Pinpoint the cell where the given text exists, returning its (X, Y) midpoint coordinate. 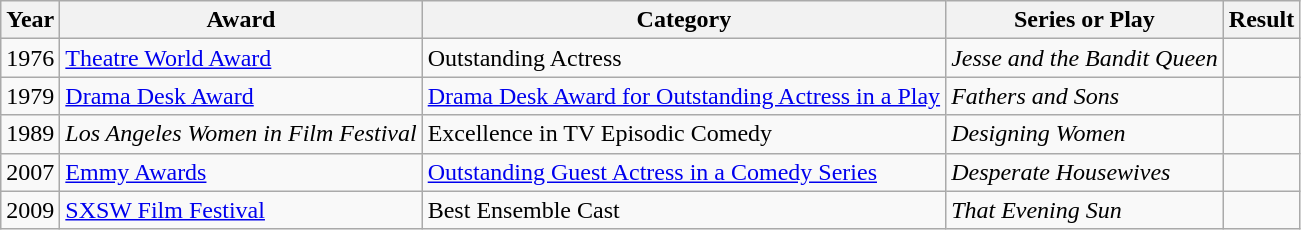
Emmy Awards (241, 172)
Outstanding Guest Actress in a Comedy Series (684, 172)
Result (1261, 20)
1976 (30, 58)
Outstanding Actress (684, 58)
Excellence in TV Episodic Comedy (684, 134)
Drama Desk Award (241, 96)
Desperate Housewives (1085, 172)
Designing Women (1085, 134)
2007 (30, 172)
Best Ensemble Cast (684, 210)
Drama Desk Award for Outstanding Actress in a Play (684, 96)
That Evening Sun (1085, 210)
Category (684, 20)
Award (241, 20)
Jesse and the Bandit Queen (1085, 58)
1989 (30, 134)
Series or Play (1085, 20)
Year (30, 20)
Fathers and Sons (1085, 96)
2009 (30, 210)
Los Angeles Women in Film Festival (241, 134)
Theatre World Award (241, 58)
SXSW Film Festival (241, 210)
1979 (30, 96)
